Return (x, y) of the center of cell containing provided text 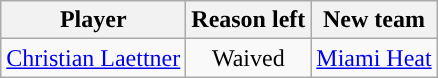
New team (374, 20)
Christian Laettner (94, 58)
Waived (248, 58)
Reason left (248, 20)
Miami Heat (374, 58)
Player (94, 20)
